Provide the (x, y) coordinate of the cell's center where the given text is located.  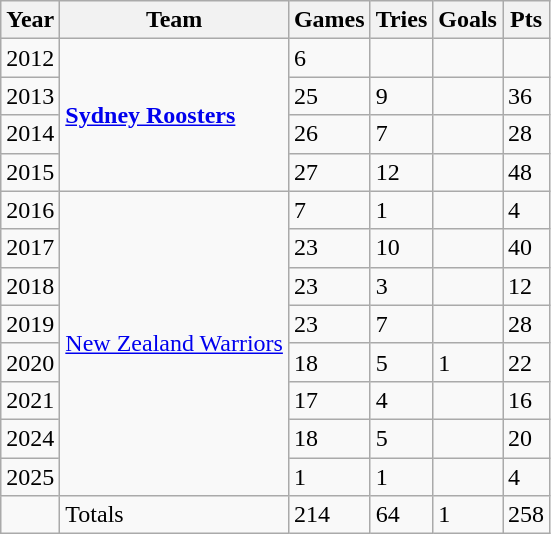
2017 (30, 248)
26 (329, 134)
6 (329, 58)
Pts (526, 20)
2014 (30, 134)
40 (526, 248)
2013 (30, 96)
48 (526, 172)
Year (30, 20)
Tries (402, 20)
Totals (174, 515)
258 (526, 515)
9 (402, 96)
Goals (468, 20)
214 (329, 515)
17 (329, 400)
2025 (30, 477)
2020 (30, 362)
16 (526, 400)
3 (402, 286)
22 (526, 362)
2024 (30, 438)
64 (402, 515)
2012 (30, 58)
Games (329, 20)
Team (174, 20)
36 (526, 96)
2019 (30, 324)
2015 (30, 172)
New Zealand Warriors (174, 343)
2018 (30, 286)
27 (329, 172)
2016 (30, 210)
Sydney Roosters (174, 115)
2021 (30, 400)
20 (526, 438)
25 (329, 96)
10 (402, 248)
